Capture the cell that displays the provided text and extract its [X, Y] central coordinate. 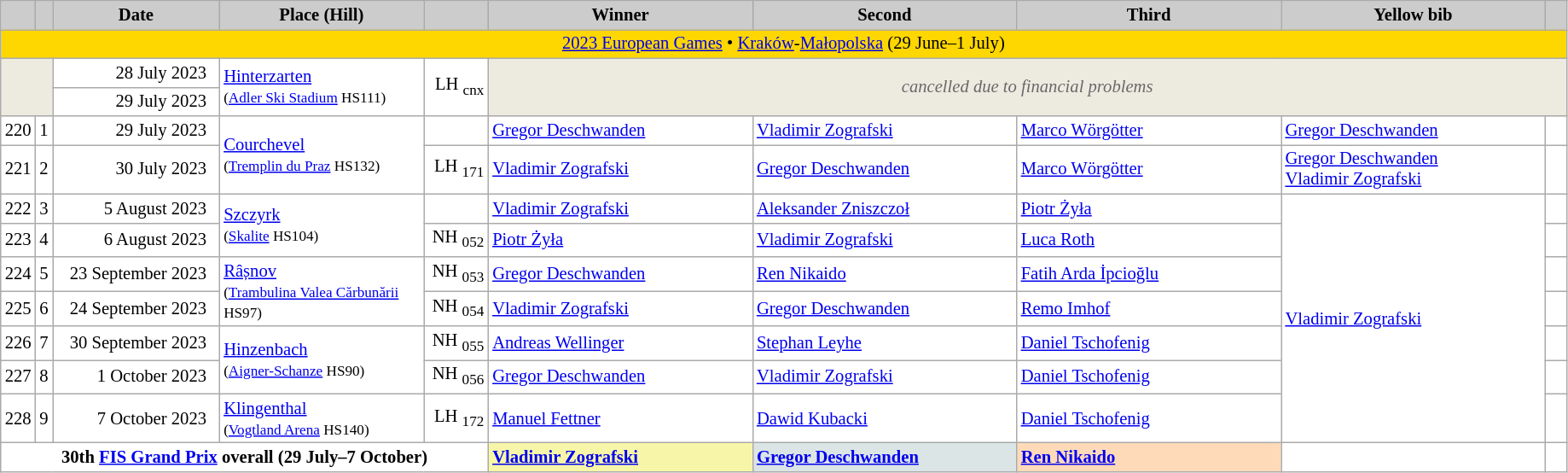
2 [44, 169]
226 [19, 343]
NH 052 [456, 239]
Gregor Deschwanden Vladimir Zografski [1414, 169]
LH cnx [456, 87]
6 August 2023 [136, 239]
Hinterzarten(Adler Ski Stadium HS111) [321, 87]
224 [19, 273]
Fatih Arda İpcioğlu [1149, 273]
Aleksander Zniszczoł [885, 208]
LH 172 [456, 418]
NH 053 [456, 273]
223 [19, 239]
NH 055 [456, 343]
1 [44, 131]
5 August 2023 [136, 208]
222 [19, 208]
Date [136, 15]
Hinzenbach(Aigner-Schanze HS90) [321, 360]
Luca Roth [1149, 239]
4 [44, 239]
NH 054 [456, 309]
221 [19, 169]
2023 European Games • Kraków-Małopolska (29 June–1 July) [783, 44]
LH 171 [456, 169]
Dawid Kubacki [885, 418]
Third [1149, 15]
225 [19, 309]
30th FIS Grand Prix overall (29 July–7 October) [245, 457]
5 [44, 273]
28 July 2023 [136, 73]
Manuel Fettner [620, 418]
30 September 2023 [136, 343]
23 September 2023 [136, 273]
228 [19, 418]
Remo Imhof [1149, 309]
Andreas Wellinger [620, 343]
Stephan Leyhe [885, 343]
9 [44, 418]
Râșnov(Trambulina Valea Cărbunării HS97) [321, 291]
Klingenthal(Vogtland Arena HS140) [321, 418]
Szczyrk(Skalite HS104) [321, 225]
7 October 2023 [136, 418]
7 [44, 343]
Courchevel(Tremplin du Praz HS132) [321, 155]
Yellow bib [1414, 15]
227 [19, 376]
NH 056 [456, 376]
30 July 2023 [136, 169]
1 October 2023 [136, 376]
6 [44, 309]
Place (Hill) [321, 15]
cancelled due to financial problems [1027, 87]
24 September 2023 [136, 309]
Second [885, 15]
8 [44, 376]
Winner [620, 15]
3 [44, 208]
220 [19, 131]
